Scan for the cell matching the given text and deliver its (X, Y) coordinate at center. 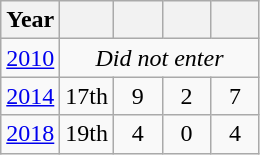
Year (30, 20)
7 (236, 96)
9 (138, 96)
2010 (30, 58)
2014 (30, 96)
19th (87, 134)
2 (186, 96)
2018 (30, 134)
0 (186, 134)
17th (87, 96)
Did not enter (160, 58)
